Provide the [x, y] coordinate of the cell's center where the given text is located.  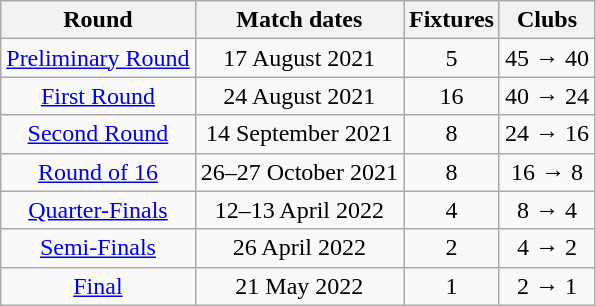
Match dates [299, 20]
Final [98, 286]
16 [452, 96]
8 → 4 [546, 210]
Round of 16 [98, 172]
Fixtures [452, 20]
26 April 2022 [299, 248]
40 → 24 [546, 96]
Preliminary Round [98, 58]
2 [452, 248]
45 → 40 [546, 58]
24 → 16 [546, 134]
2 → 1 [546, 286]
First Round [98, 96]
4 [452, 210]
24 August 2021 [299, 96]
26–27 October 2021 [299, 172]
Clubs [546, 20]
Round [98, 20]
Quarter-Finals [98, 210]
Second Round [98, 134]
17 August 2021 [299, 58]
1 [452, 286]
5 [452, 58]
21 May 2022 [299, 286]
16 → 8 [546, 172]
12–13 April 2022 [299, 210]
14 September 2021 [299, 134]
4 → 2 [546, 248]
Semi-Finals [98, 248]
